Find where the given text appears and provide that cell's center as [X, Y] coordinate. 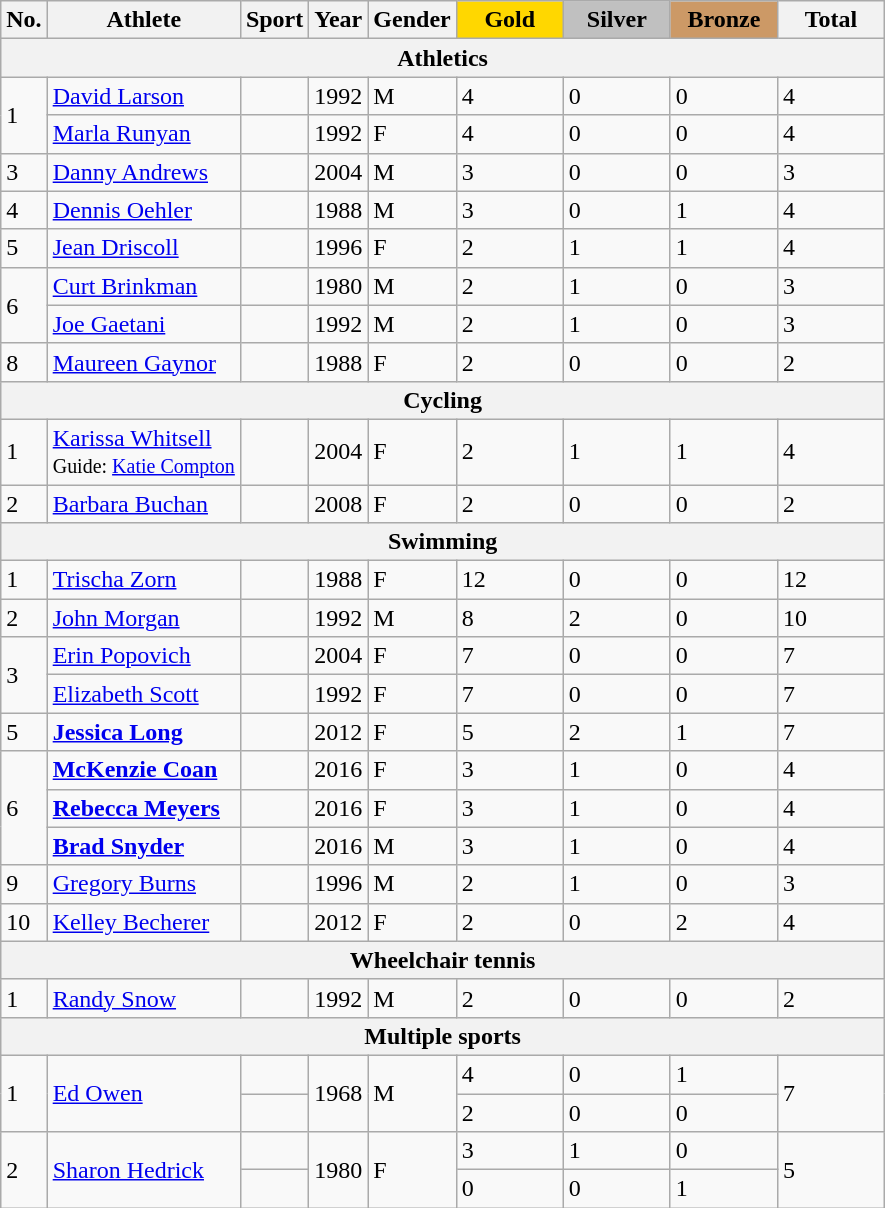
Cycling [443, 400]
Curt Brinkman [144, 286]
David Larson [144, 96]
Danny Andrews [144, 172]
Jessica Long [144, 732]
Trischa Zorn [144, 580]
Athlete [144, 20]
Barbara Buchan [144, 503]
McKenzie Coan [144, 770]
No. [24, 20]
Year [338, 20]
Multiple sports [443, 1036]
Gender [412, 20]
Maureen Gaynor [144, 362]
Brad Snyder [144, 846]
Sharon Hedrick [144, 1170]
Kelley Becherer [144, 922]
Elizabeth Scott [144, 694]
Erin Popovich [144, 656]
Silver [616, 20]
Rebecca Meyers [144, 808]
Karissa WhitsellGuide: Katie Compton [144, 452]
Bronze [724, 20]
Swimming [443, 542]
Wheelchair tennis [443, 960]
Joe Gaetani [144, 324]
Gold [510, 20]
Dennis Oehler [144, 210]
Jean Driscoll [144, 248]
1968 [338, 1093]
Athletics [443, 58]
Sport [274, 20]
9 [24, 884]
2008 [338, 503]
Randy Snow [144, 998]
Gregory Burns [144, 884]
John Morgan [144, 618]
Ed Owen [144, 1093]
Marla Runyan [144, 134]
Total [830, 20]
